Find where the given text appears and provide that cell's center as [X, Y] coordinate. 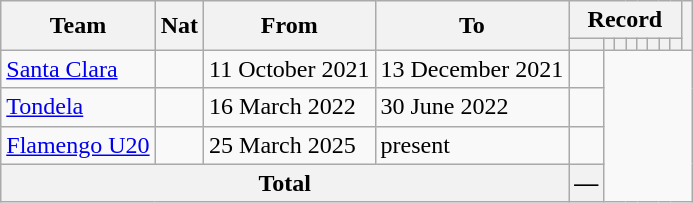
Flamengo U20 [78, 145]
Total [285, 183]
From [290, 26]
Tondela [78, 107]
30 June 2022 [472, 107]
13 December 2021 [472, 69]
Record [625, 20]
Nat [179, 26]
Team [78, 26]
— [586, 183]
16 March 2022 [290, 107]
25 March 2025 [290, 145]
11 October 2021 [290, 69]
To [472, 26]
present [472, 145]
Santa Clara [78, 69]
